Identify which cell holds the provided text, then report its (x, y) central coordinate. 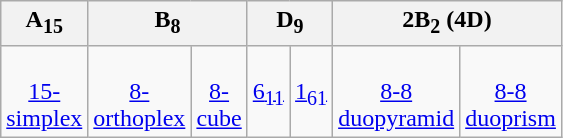
2B2 (4D) (448, 23)
8-cube (219, 91)
15-simplex (44, 91)
A15 (44, 23)
8-orthoplex (140, 91)
8-8 duoprism (511, 91)
611 (268, 91)
161 (312, 91)
D9 (290, 23)
B8 (168, 23)
8-8 duopyramid (396, 91)
